Detect which cell encompasses the target text, then output its (x, y) center coordinate. 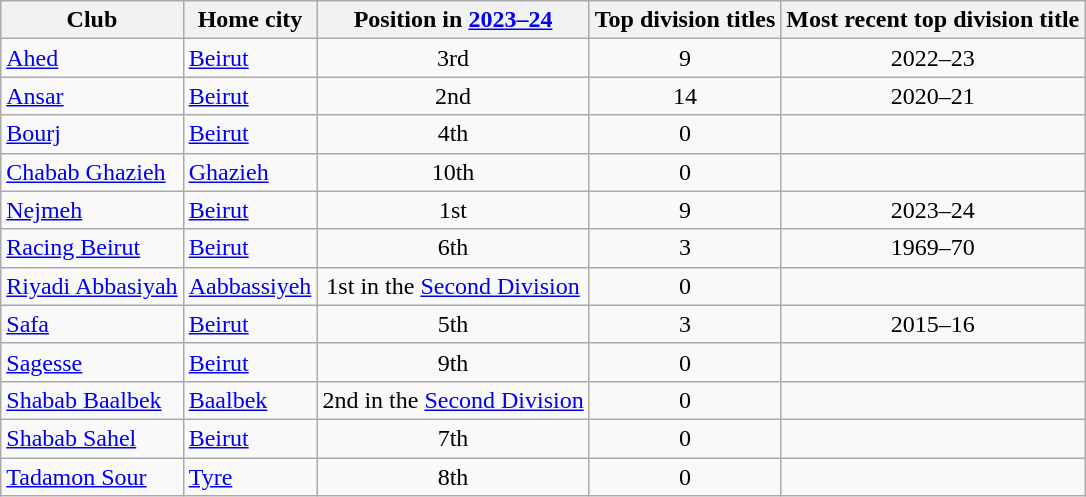
2nd (453, 96)
Safa (92, 324)
2020–21 (933, 96)
Aabbassiyeh (250, 286)
4th (453, 134)
Ghazieh (250, 172)
10th (453, 172)
2022–23 (933, 58)
Ahed (92, 58)
2015–16 (933, 324)
Tyre (250, 477)
5th (453, 324)
Position in 2023–24 (453, 20)
2nd in the Second Division (453, 400)
Tadamon Sour (92, 477)
7th (453, 438)
Ansar (92, 96)
Shabab Sahel (92, 438)
Club (92, 20)
Bourj (92, 134)
Home city (250, 20)
2023–24 (933, 210)
Top division titles (685, 20)
6th (453, 248)
Sagesse (92, 362)
14 (685, 96)
Shabab Baalbek (92, 400)
Racing Beirut (92, 248)
Chabab Ghazieh (92, 172)
Nejmeh (92, 210)
3rd (453, 58)
Baalbek (250, 400)
Riyadi Abbasiyah (92, 286)
1969–70 (933, 248)
9th (453, 362)
1st (453, 210)
1st in the Second Division (453, 286)
Most recent top division title (933, 20)
8th (453, 477)
